Find where the given text appears and provide that cell's center as (x, y) coordinate. 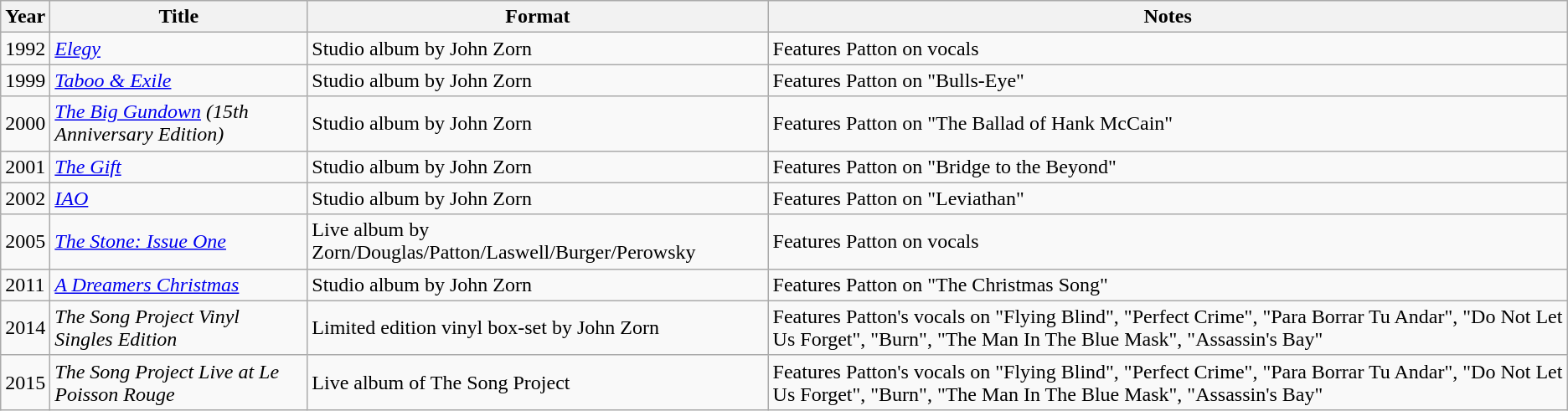
Features Patton on "The Christmas Song" (1168, 285)
2011 (25, 285)
A Dreamers Christmas (179, 285)
Elegy (179, 49)
Notes (1168, 17)
IAO (179, 198)
Features Patton on "Bridge to the Beyond" (1168, 167)
The Gift (179, 167)
Year (25, 17)
2000 (25, 124)
Features Patton on "The Ballad of Hank McCain" (1168, 124)
2005 (25, 241)
Features Patton on "Leviathan" (1168, 198)
2001 (25, 167)
1992 (25, 49)
The Big Gundown (15th Anniversary Edition) (179, 124)
Limited edition vinyl box-set by John Zorn (538, 328)
Features Patton on "Bulls-Eye" (1168, 80)
Live album of The Song Project (538, 382)
2015 (25, 382)
2014 (25, 328)
The Song Project Vinyl Singles Edition (179, 328)
Live album by Zorn/Douglas/Patton/Laswell/Burger/Perowsky (538, 241)
Taboo & Exile (179, 80)
The Stone: Issue One (179, 241)
The Song Project Live at Le Poisson Rouge (179, 382)
2002 (25, 198)
Format (538, 17)
1999 (25, 80)
Title (179, 17)
